Identify which cell holds the provided text, then report its [x, y] central coordinate. 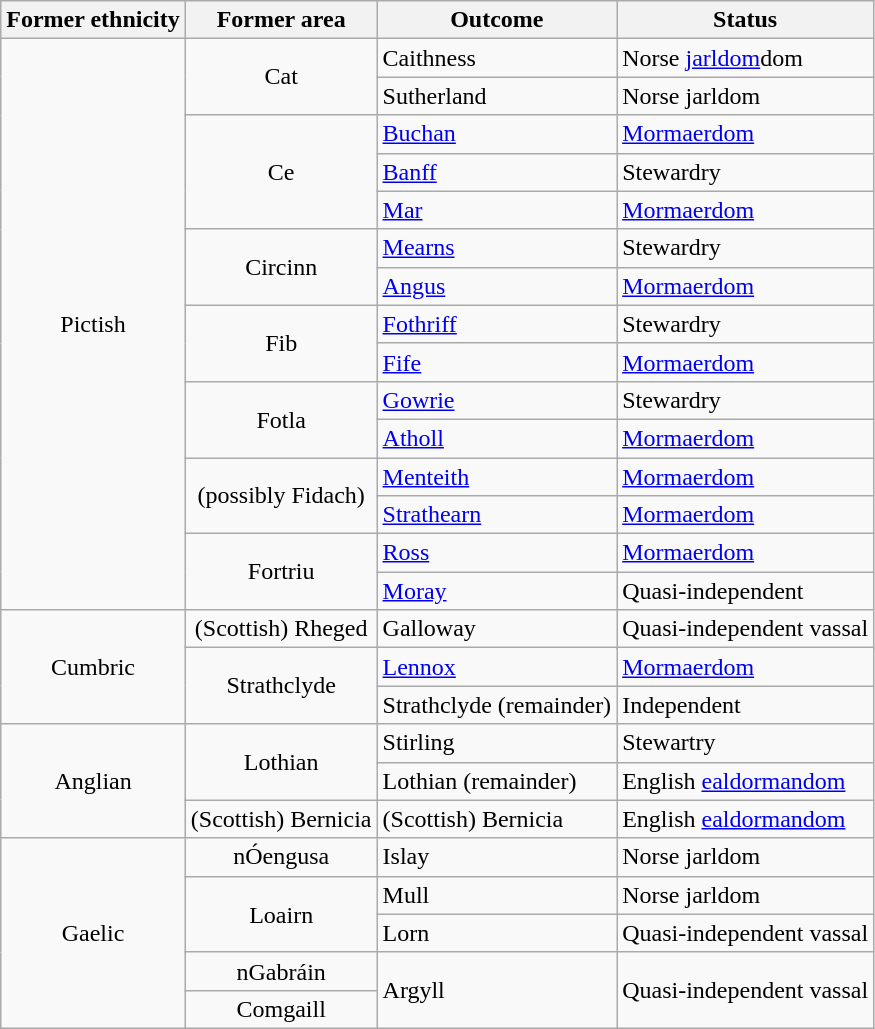
Lothian (remainder) [497, 781]
Cat [281, 77]
nÓengusa [281, 857]
Caithness [497, 58]
Menteith [497, 477]
Mar [497, 210]
Gaelic [94, 933]
Independent [746, 705]
Islay [497, 857]
Sutherland [497, 96]
Moray [497, 591]
Angus [497, 286]
Fib [281, 343]
Ce [281, 172]
Cumbric [94, 667]
Argyll [497, 990]
Former area [281, 20]
Strathearn [497, 515]
Buchan [497, 134]
Fife [497, 362]
Outcome [497, 20]
Fotla [281, 419]
Norse jarldomdom [746, 58]
Mearns [497, 248]
Former ethnicity [94, 20]
Stirling [497, 743]
Anglian [94, 781]
Pictish [94, 324]
Status [746, 20]
Gowrie [497, 400]
Galloway [497, 629]
Comgaill [281, 1009]
Mull [497, 895]
Loairn [281, 914]
Banff [497, 172]
Strathclyde (remainder) [497, 705]
Lothian [281, 762]
Stewartry [746, 743]
Fothriff [497, 324]
Strathclyde [281, 686]
(Scottish) Rheged [281, 629]
Atholl [497, 438]
Lennox [497, 667]
Fortriu [281, 572]
Circinn [281, 267]
(possibly Fidach) [281, 496]
Quasi-independent [746, 591]
Ross [497, 553]
Lorn [497, 933]
nGabráin [281, 971]
